Return [x, y] of the center of cell containing provided text 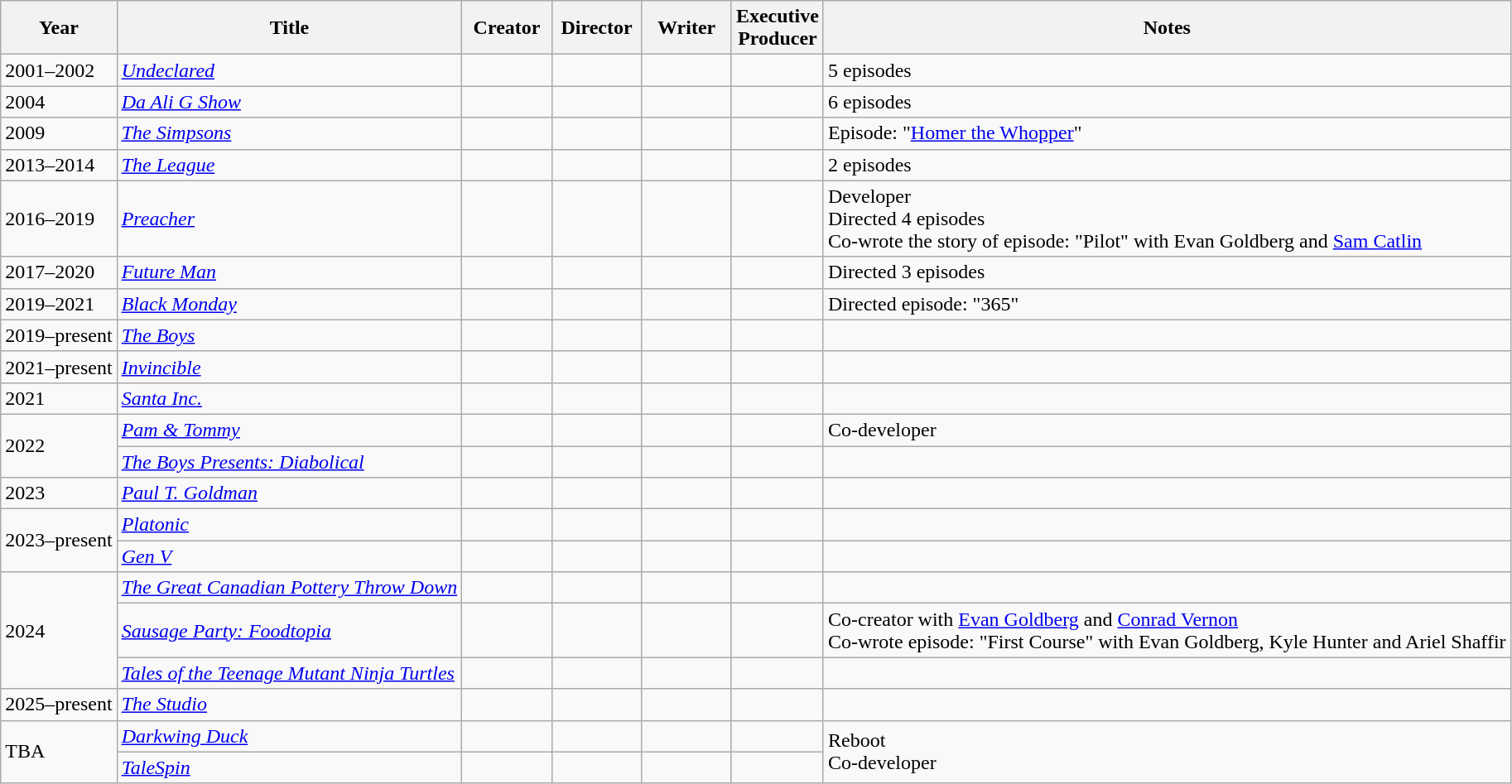
Sausage Party: Foodtopia [290, 631]
Paul T. Goldman [290, 493]
Tales of the Teenage Mutant Ninja Turtles [290, 673]
6 episodes [1167, 102]
Pam & Tommy [290, 430]
2013–2014 [59, 165]
2004 [59, 102]
Title [290, 28]
2 episodes [1167, 165]
The Studio [290, 705]
Notes [1167, 28]
2021–present [59, 367]
The Simpsons [290, 133]
2021 [59, 398]
DeveloperDirected 4 episodesCo-wrote the story of episode: "Pilot" with Evan Goldberg and Sam Catlin [1167, 219]
Directed episode: "365" [1167, 304]
Episode: "Homer the Whopper" [1167, 133]
Year [59, 28]
Gen V [290, 556]
2019–present [59, 335]
Santa Inc. [290, 398]
Directed 3 episodes [1167, 272]
2016–2019 [59, 219]
Co-creator with Evan Goldberg and Conrad VernonCo-wrote episode: "First Course" with Evan Goldberg, Kyle Hunter and Ariel Shaffir [1167, 631]
Co-developer [1167, 430]
Invincible [290, 367]
Platonic [290, 525]
Undeclared [290, 70]
Director [596, 28]
ExecutiveProducer [777, 28]
Writer [687, 28]
2019–2021 [59, 304]
2023–present [59, 541]
2017–2020 [59, 272]
TaleSpin [290, 767]
2009 [59, 133]
The League [290, 165]
5 episodes [1167, 70]
Creator [507, 28]
2025–present [59, 705]
The Boys Presents: Diabolical [290, 461]
2024 [59, 631]
Black Monday [290, 304]
Darkwing Duck [290, 736]
2022 [59, 445]
2001–2002 [59, 70]
Preacher [290, 219]
Future Man [290, 272]
TBA [59, 752]
2023 [59, 493]
The Boys [290, 335]
Da Ali G Show [290, 102]
The Great Canadian Pottery Throw Down [290, 588]
RebootCo-developer [1167, 752]
